Return (X, Y) of the center of cell containing provided text 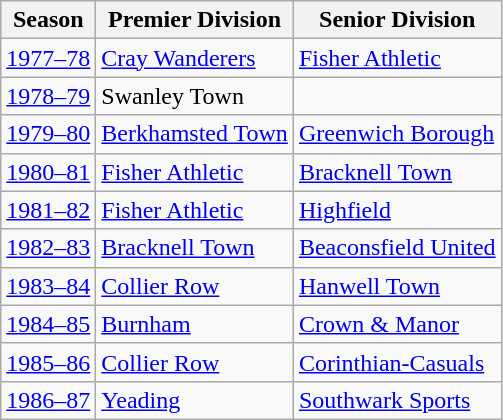
1986–87 (48, 400)
Swanley Town (195, 96)
Highfield (397, 210)
Southwark Sports (397, 400)
Yeading (195, 400)
Cray Wanderers (195, 58)
Greenwich Borough (397, 134)
Senior Division (397, 20)
1984–85 (48, 324)
1980–81 (48, 172)
Season (48, 20)
1985–86 (48, 362)
Beaconsfield United (397, 248)
Crown & Manor (397, 324)
1977–78 (48, 58)
1978–79 (48, 96)
1979–80 (48, 134)
1981–82 (48, 210)
Burnham (195, 324)
1982–83 (48, 248)
Berkhamsted Town (195, 134)
Corinthian-Casuals (397, 362)
Hanwell Town (397, 286)
Premier Division (195, 20)
1983–84 (48, 286)
